For the text-containing cell, return its midpoint in (X, Y) coordinate format. 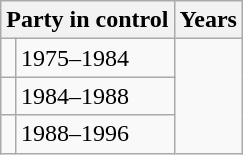
1984–1988 (94, 96)
Years (208, 20)
Party in control (88, 20)
1988–1996 (94, 134)
1975–1984 (94, 58)
